Pinpoint the cell where the given text exists, returning its [X, Y] midpoint coordinate. 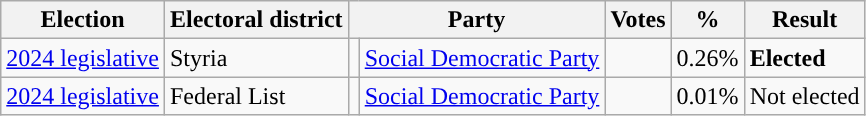
Federal List [256, 96]
Party [476, 20]
Not elected [804, 96]
Election [83, 20]
Result [804, 20]
0.01% [708, 96]
% [708, 20]
0.26% [708, 58]
Electoral district [256, 20]
Styria [256, 58]
Votes [638, 20]
Elected [804, 58]
